Locate the cell with the specified text and output its (x, y) center coordinate. 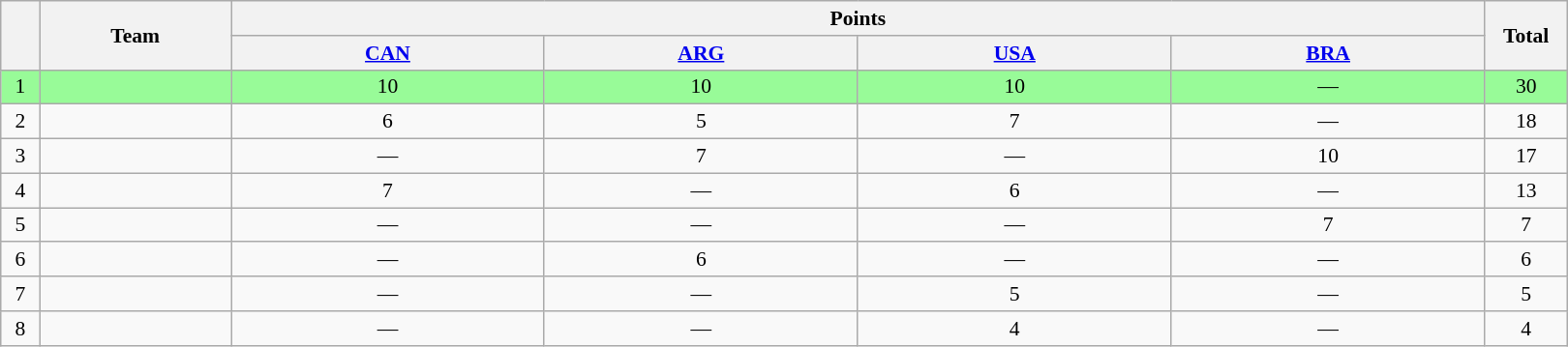
30 (1525, 87)
1 (20, 87)
18 (1525, 122)
17 (1525, 157)
CAN (387, 53)
ARG (701, 53)
USA (1014, 53)
Team (136, 35)
Points (858, 18)
Total (1525, 35)
BRA (1328, 53)
2 (20, 122)
8 (20, 329)
3 (20, 157)
13 (1525, 190)
